Detect which cell encompasses the target text, then output its [x, y] center coordinate. 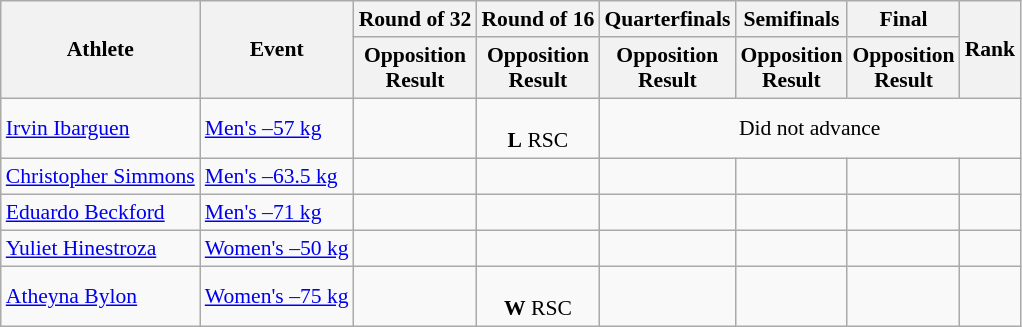
Round of 16 [538, 19]
Yuliet Hinestroza [100, 248]
Women's –50 kg [277, 248]
Men's –57 kg [277, 128]
Rank [990, 50]
Women's –75 kg [277, 296]
Christopher Simmons [100, 177]
L RSC [538, 128]
Men's –71 kg [277, 213]
Final [903, 19]
W RSC [538, 296]
Did not advance [810, 128]
Men's –63.5 kg [277, 177]
Athlete [100, 50]
Quarterfinals [667, 19]
Round of 32 [416, 19]
Event [277, 50]
Semifinals [791, 19]
Atheyna Bylon [100, 296]
Irvin Ibarguen [100, 128]
Eduardo Beckford [100, 213]
